Return (X, Y) of the center of cell containing provided text 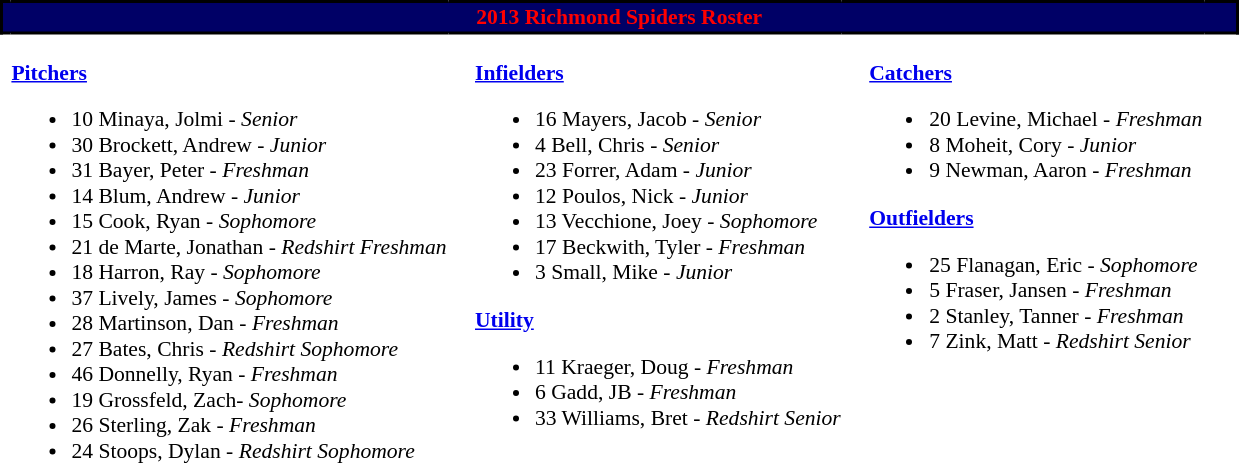
2013 Richmond Spiders Roster (620, 18)
